Return (x, y) of the center of cell containing provided text 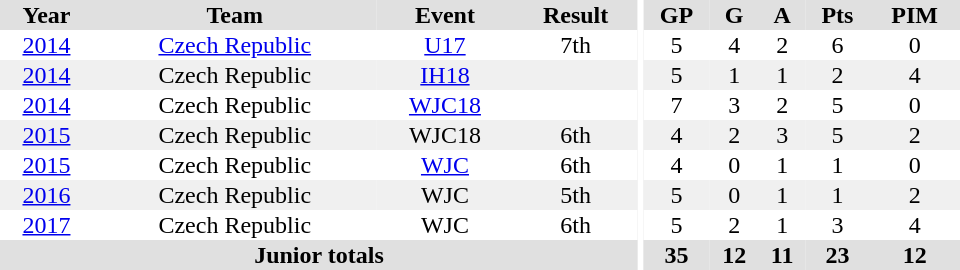
Team (235, 15)
23 (838, 255)
G (734, 15)
Pts (838, 15)
2016 (46, 195)
2017 (46, 225)
A (782, 15)
PIM (914, 15)
7 (676, 105)
11 (782, 255)
6 (838, 45)
5th (576, 195)
Junior totals (319, 255)
IH18 (446, 75)
Event (446, 15)
GP (676, 15)
Year (46, 15)
35 (676, 255)
U17 (446, 45)
7th (576, 45)
Result (576, 15)
